Identify which cell holds the provided text, then report its [X, Y] central coordinate. 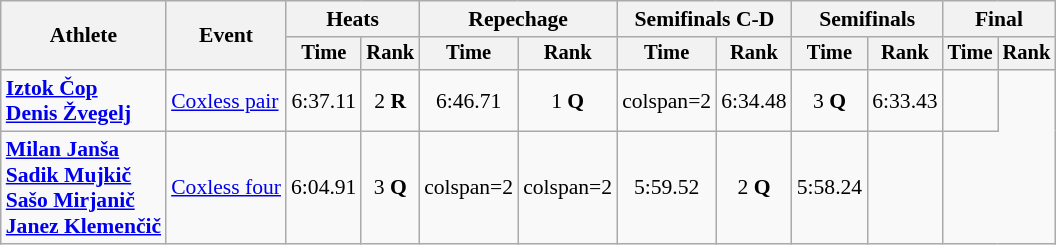
6:34.48 [754, 100]
Repechage [518, 19]
Final [999, 19]
1 Q [568, 100]
5:58.24 [830, 188]
6:46.71 [468, 100]
Athlete [84, 36]
2 R [390, 100]
Semifinals [868, 19]
5:59.52 [666, 188]
6:37.11 [324, 100]
6:04.91 [324, 188]
2 Q [754, 188]
Semifinals C-D [704, 19]
Milan JanšaSadik MujkičSašo MirjaničJanez Klemenčič [84, 188]
Event [226, 36]
Heats [352, 19]
Coxless pair [226, 100]
6:33.43 [904, 100]
Coxless four [226, 188]
Iztok ČopDenis Žvegelj [84, 100]
